Search for the cell housing the specified text and yield its [X, Y] center coordinate. 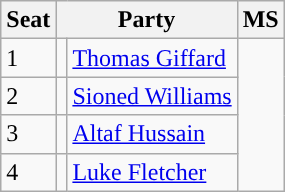
4 [28, 172]
3 [28, 134]
Luke Fletcher [152, 172]
2 [28, 96]
Thomas Giffard [152, 58]
MS [260, 20]
1 [28, 58]
Altaf Hussain [152, 134]
Seat [28, 20]
Sioned Williams [152, 96]
Party [146, 20]
